Search for the cell housing the specified text and yield its (x, y) center coordinate. 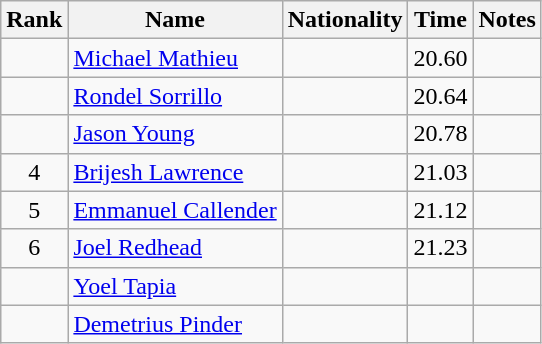
Nationality (345, 20)
Yoel Tapia (175, 286)
4 (34, 172)
Joel Redhead (175, 248)
Time (440, 20)
21.03 (440, 172)
Rank (34, 20)
21.23 (440, 248)
Michael Mathieu (175, 58)
21.12 (440, 210)
20.78 (440, 134)
5 (34, 210)
Jason Young (175, 134)
20.60 (440, 58)
6 (34, 248)
20.64 (440, 96)
Emmanuel Callender (175, 210)
Rondel Sorrillo (175, 96)
Demetrius Pinder (175, 324)
Name (175, 20)
Brijesh Lawrence (175, 172)
Notes (507, 20)
